Detect which cell encompasses the target text, then output its [X, Y] center coordinate. 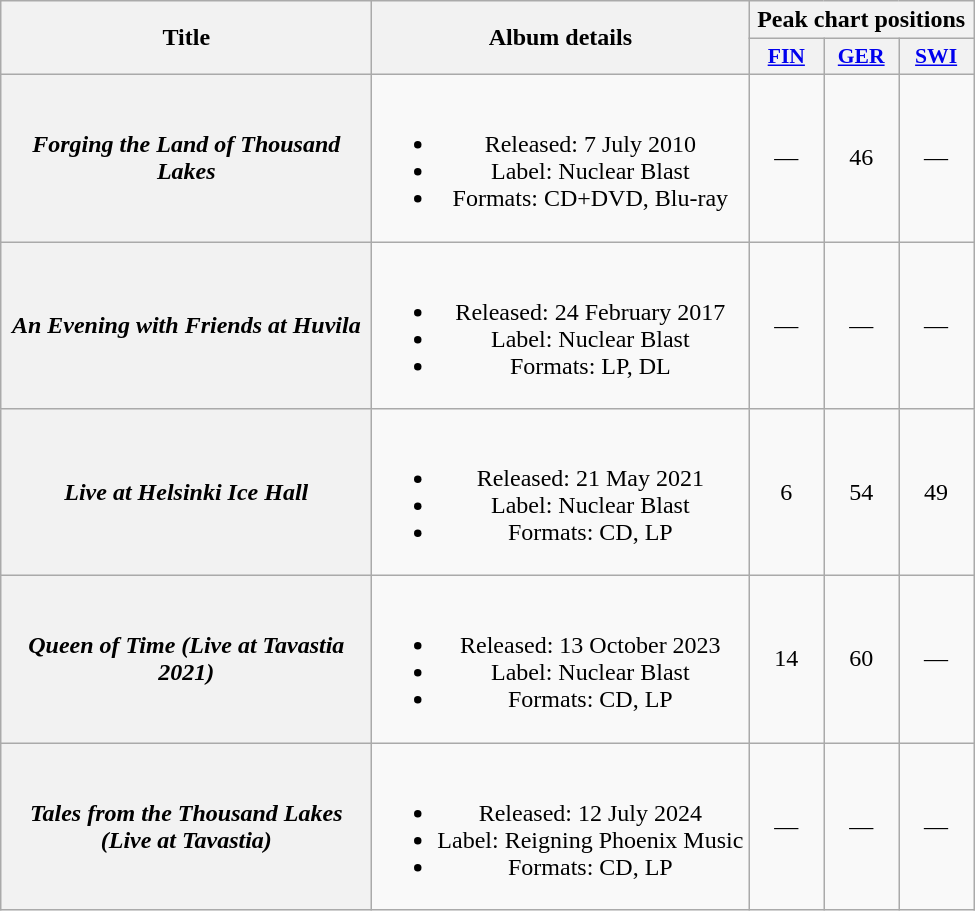
SWI [936, 57]
An Evening with Friends at Huvila [186, 326]
14 [786, 660]
60 [862, 660]
FIN [786, 57]
Released: 13 October 2023Label: Nuclear BlastFormats: CD, LP [560, 660]
Title [186, 38]
Released: 24 February 2017Label: Nuclear BlastFormats: LP, DL [560, 326]
54 [862, 492]
46 [862, 158]
6 [786, 492]
Queen of Time (Live at Tavastia 2021) [186, 660]
Released: 7 July 2010Label: Nuclear BlastFormats: CD+DVD, Blu-ray [560, 158]
Album details [560, 38]
Released: 12 July 2024Label: Reigning Phoenix MusicFormats: CD, LP [560, 826]
Peak chart positions [862, 20]
Released: 21 May 2021Label: Nuclear BlastFormats: CD, LP [560, 492]
Forging the Land of Thousand Lakes [186, 158]
GER [862, 57]
49 [936, 492]
Tales from the Thousand Lakes (Live at Tavastia) [186, 826]
Live at Helsinki Ice Hall [186, 492]
